Search for the cell housing the specified text and yield its [x, y] center coordinate. 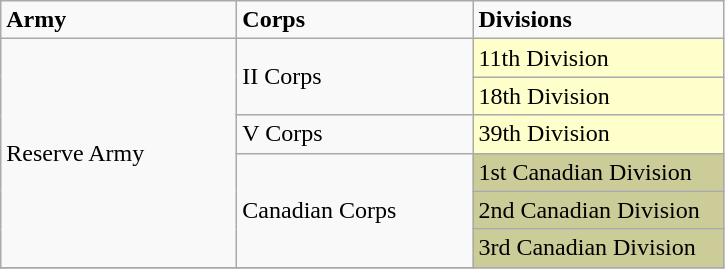
11th Division [598, 58]
II Corps [355, 77]
Divisions [598, 20]
39th Division [598, 134]
Army [119, 20]
1st Canadian Division [598, 172]
Canadian Corps [355, 210]
2nd Canadian Division [598, 210]
V Corps [355, 134]
18th Division [598, 96]
3rd Canadian Division [598, 248]
Corps [355, 20]
Reserve Army [119, 153]
